For the text-containing cell, return its midpoint in (x, y) coordinate format. 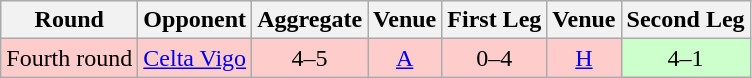
Fourth round (70, 58)
Second Leg (686, 20)
H (584, 58)
A (405, 58)
4–1 (686, 58)
Opponent (195, 20)
4–5 (310, 58)
Round (70, 20)
Aggregate (310, 20)
Celta Vigo (195, 58)
First Leg (494, 20)
0–4 (494, 58)
